Return the [X, Y] coordinate for the center point of the cell that contains the specified text.  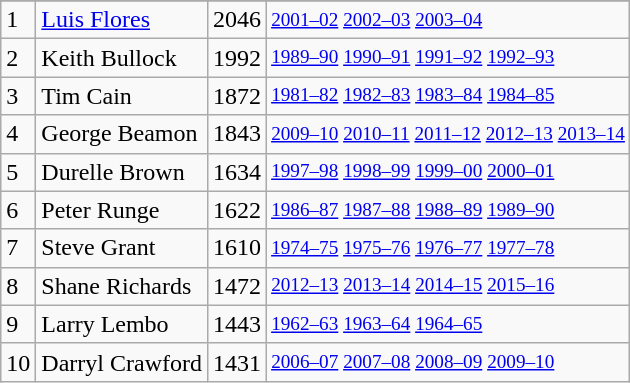
1872 [236, 96]
1443 [236, 324]
Luis Flores [122, 20]
9 [18, 324]
7 [18, 248]
2001–02 2002–03 2003–04 [448, 20]
2006–07 2007–08 2008–09 2009–10 [448, 362]
Shane Richards [122, 286]
George Beamon [122, 134]
Tim Cain [122, 96]
Keith Bullock [122, 58]
1843 [236, 134]
1974–75 1975–76 1976–77 1977–78 [448, 248]
Steve Grant [122, 248]
3 [18, 96]
5 [18, 172]
1 [18, 20]
2009–10 2010–11 2011–12 2012–13 2013–14 [448, 134]
4 [18, 134]
Darryl Crawford [122, 362]
8 [18, 286]
2 [18, 58]
Durelle Brown [122, 172]
1610 [236, 248]
2012–13 2013–14 2014–15 2015–16 [448, 286]
6 [18, 210]
1989–90 1990–91 1991–92 1992–93 [448, 58]
1997–98 1998–99 1999–00 2000–01 [448, 172]
Peter Runge [122, 210]
Larry Lembo [122, 324]
1634 [236, 172]
2046 [236, 20]
10 [18, 362]
1431 [236, 362]
1472 [236, 286]
1986–87 1987–88 1988–89 1989–90 [448, 210]
1992 [236, 58]
1622 [236, 210]
1981–82 1982–83 1983–84 1984–85 [448, 96]
1962–63 1963–64 1964–65 [448, 324]
